Locate the cell with the specified text and output its (x, y) center coordinate. 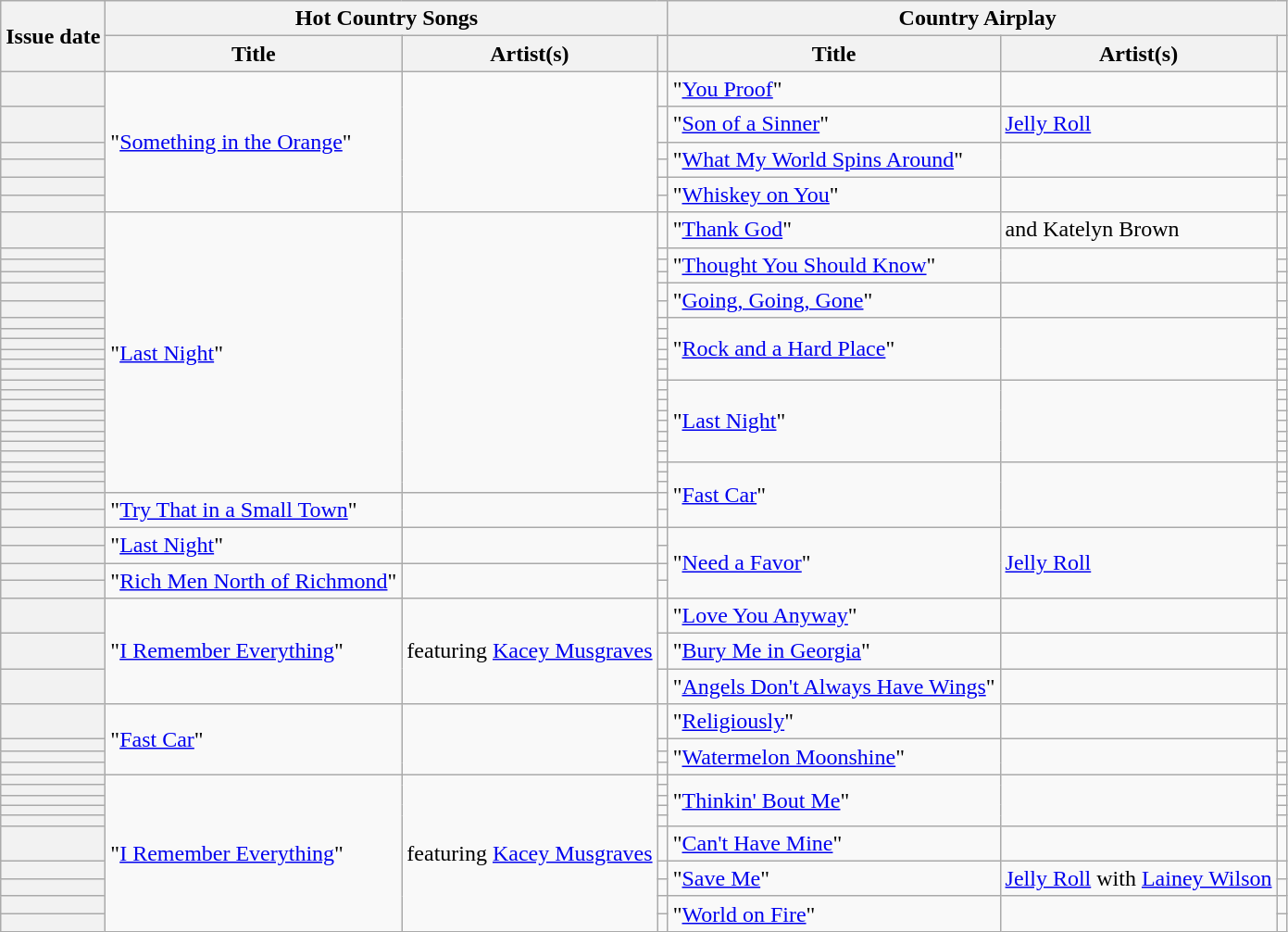
"Rock and a Hard Place" (833, 348)
"Need a Favor" (833, 562)
Hot Country Songs (387, 19)
"What My World Spins Around" (833, 159)
"Angels Don't Always Have Wings" (833, 686)
"Thank God" (833, 230)
"Whiskey on You" (833, 195)
"Something in the Orange" (254, 142)
"Save Me" (833, 878)
Country Airplay (978, 19)
"Rich Men North of Richmond" (254, 581)
Jelly Roll with Lainey Wilson (1139, 878)
"You Proof" (833, 89)
"Love You Anyway" (833, 616)
"World on Fire" (833, 913)
"Can't Have Mine" (833, 843)
Issue date (54, 36)
"Watermelon Moonshine" (833, 757)
"Bury Me in Georgia" (833, 651)
"Thinkin' Bout Me" (833, 800)
"Thought You Should Know" (833, 265)
and Katelyn Brown (1139, 230)
"Religiously" (833, 722)
"Try That in a Small Town" (254, 510)
"Son of a Sinner" (833, 124)
"Going, Going, Gone" (833, 300)
